Return the (X, Y) coordinate for the center point of the cell that contains the specified text.  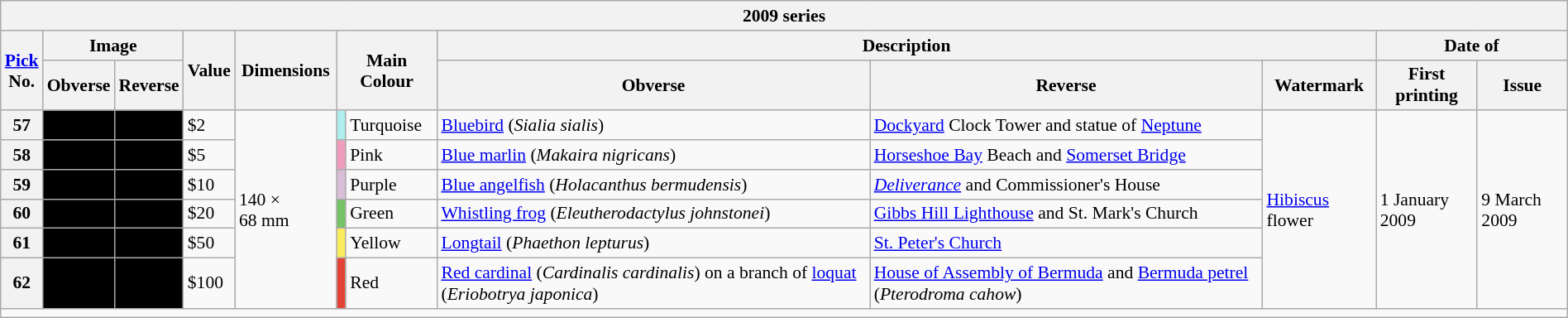
Red (391, 283)
Hibiscus flower (1318, 209)
St. Peter's Church (1067, 243)
$20 (209, 214)
2009 series (784, 16)
Red cardinal (Cardinalis cardinalis) on a branch of loquat (Eriobotrya japonica) (653, 283)
60 (22, 214)
Watermark (1318, 84)
Image (113, 45)
First printing (1427, 84)
$50 (209, 243)
Value (209, 70)
$10 (209, 184)
Main Colour (387, 70)
Green (391, 214)
Dimensions (286, 70)
140 × 68 mm (286, 209)
Horseshoe Bay Beach and Somerset Bridge (1067, 155)
Longtail (Phaethon lepturus) (653, 243)
1 January 2009 (1427, 209)
57 (22, 125)
61 (22, 243)
Dockyard Clock Tower and statue of Neptune (1067, 125)
Blue angelfish (Holacanthus bermudensis) (653, 184)
Bluebird (Sialia sialis) (653, 125)
9 March 2009 (1522, 209)
Whistling frog (Eleutherodactylus johnstonei) (653, 214)
Date of (1472, 45)
$100 (209, 283)
Deliverance and Commissioner's House (1067, 184)
59 (22, 184)
PickNo. (22, 70)
62 (22, 283)
Turquoise (391, 125)
Purple (391, 184)
58 (22, 155)
Blue marlin (Makaira nigricans) (653, 155)
$5 (209, 155)
House of Assembly of Bermuda and Bermuda petrel (Pterodroma cahow) (1067, 283)
Description (906, 45)
Pink (391, 155)
Yellow (391, 243)
Issue (1522, 84)
Gibbs Hill Lighthouse and St. Mark's Church (1067, 214)
$2 (209, 125)
